Detect which cell encompasses the target text, then output its [x, y] center coordinate. 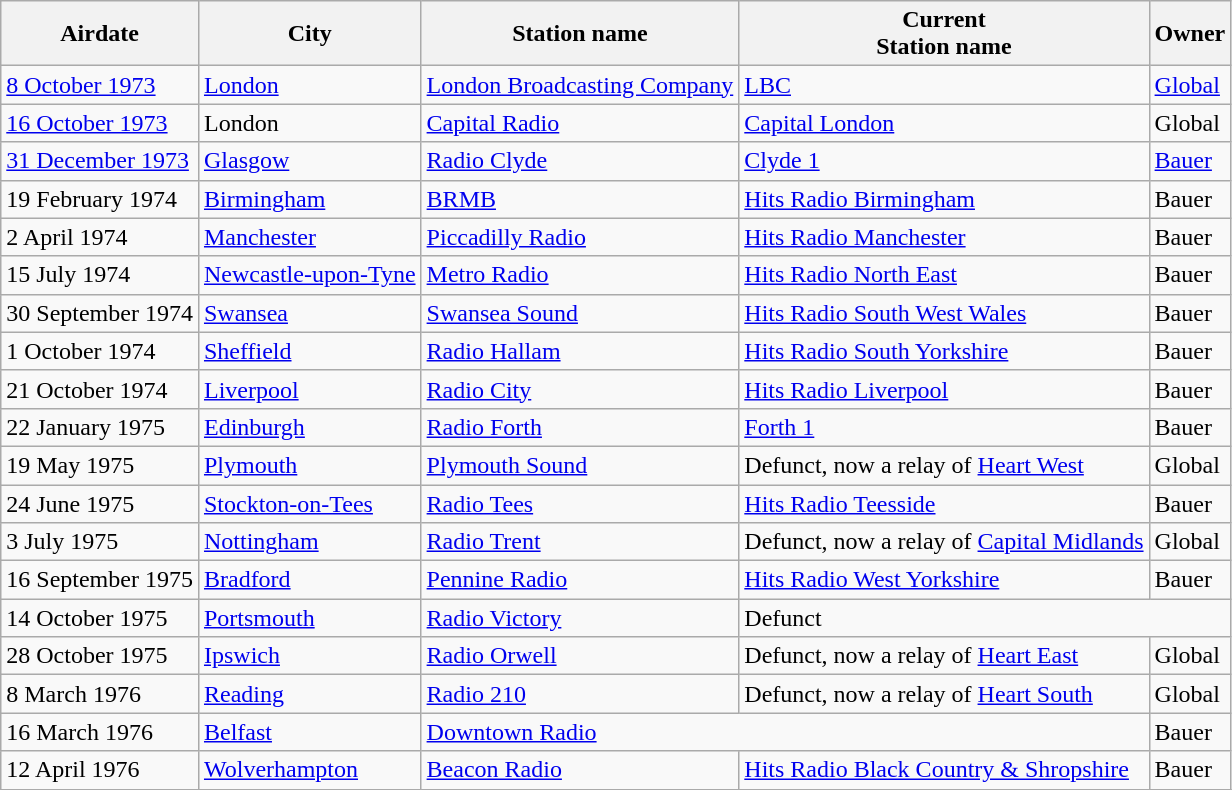
Hits Radio Liverpool [944, 389]
CurrentStation name [944, 34]
Glasgow [310, 161]
Radio Hallam [580, 351]
Liverpool [310, 389]
Clyde 1 [944, 161]
Hits Radio West Yorkshire [944, 580]
Hits Radio North East [944, 275]
Hits Radio South Yorkshire [944, 351]
LBC [944, 85]
City [310, 34]
16 September 1975 [100, 580]
Station name [580, 34]
Defunct, now a relay of Heart West [944, 465]
Swansea Sound [580, 313]
Hits Radio South West Wales [944, 313]
19 February 1974 [100, 199]
Manchester [310, 237]
24 June 1975 [100, 503]
Radio Tees [580, 503]
3 July 1975 [100, 542]
Downtown Radio [785, 732]
8 March 1976 [100, 694]
Hits Radio Birmingham [944, 199]
Birmingham [310, 199]
14 October 1975 [100, 618]
Plymouth Sound [580, 465]
Hits Radio Teesside [944, 503]
Hits Radio Black Country & Shropshire [944, 770]
Defunct, now a relay of Heart South [944, 694]
Radio City [580, 389]
Airdate [100, 34]
Ipswich [310, 656]
Radio Trent [580, 542]
12 April 1976 [100, 770]
Capital London [944, 123]
8 October 1973 [100, 85]
Capital Radio [580, 123]
19 May 1975 [100, 465]
Piccadilly Radio [580, 237]
Beacon Radio [580, 770]
Radio Forth [580, 427]
Nottingham [310, 542]
16 March 1976 [100, 732]
Portsmouth [310, 618]
Pennine Radio [580, 580]
Stockton-on-Tees [310, 503]
Radio 210 [580, 694]
2 April 1974 [100, 237]
Forth 1 [944, 427]
Swansea [310, 313]
Defunct, now a relay of Heart East [944, 656]
Bradford [310, 580]
Radio Clyde [580, 161]
31 December 1973 [100, 161]
Newcastle-upon-Tyne [310, 275]
Radio Orwell [580, 656]
Owner [1190, 34]
Defunct, now a relay of Capital Midlands [944, 542]
30 September 1974 [100, 313]
London Broadcasting Company [580, 85]
Plymouth [310, 465]
Edinburgh [310, 427]
28 October 1975 [100, 656]
22 January 1975 [100, 427]
Defunct [985, 618]
16 October 1973 [100, 123]
Metro Radio [580, 275]
Radio Victory [580, 618]
Belfast [310, 732]
Hits Radio Manchester [944, 237]
1 October 1974 [100, 351]
Sheffield [310, 351]
BRMB [580, 199]
15 July 1974 [100, 275]
Wolverhampton [310, 770]
Reading [310, 694]
21 October 1974 [100, 389]
